Capture the cell that displays the provided text and extract its (X, Y) central coordinate. 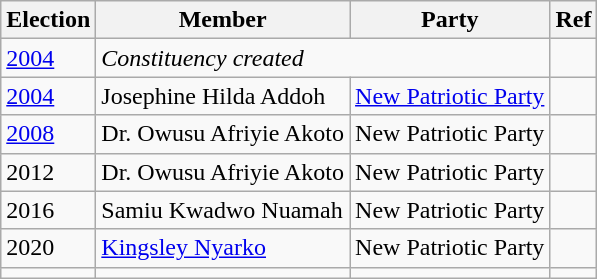
Kingsley Nyarko (223, 248)
2012 (48, 172)
Constituency created (323, 58)
Party (450, 20)
2008 (48, 134)
Ref (574, 20)
Member (223, 20)
2020 (48, 248)
Josephine Hilda Addoh (223, 96)
Election (48, 20)
2016 (48, 210)
Samiu Kwadwo Nuamah (223, 210)
